Detect which cell encompasses the target text, then output its (x, y) center coordinate. 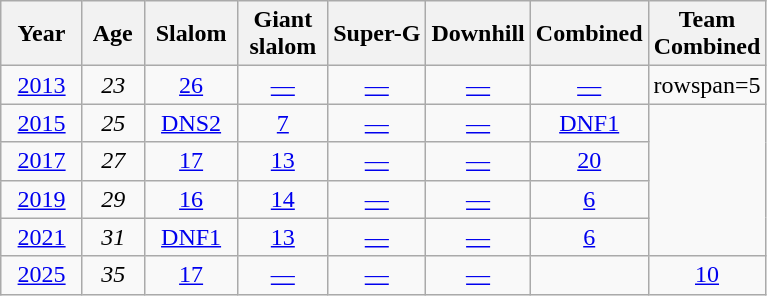
16 (191, 199)
Super-G (377, 34)
TeamCombined (707, 34)
26 (191, 85)
Combined (589, 34)
29 (113, 199)
Giant slalom (283, 34)
20 (589, 161)
2019 (42, 199)
23 (113, 85)
2013 (42, 85)
Downhill (478, 34)
Age (113, 34)
14 (283, 199)
2017 (42, 161)
Slalom (191, 34)
35 (113, 275)
27 (113, 161)
rowspan=5 (707, 85)
2015 (42, 123)
Year (42, 34)
DNS2 (191, 123)
25 (113, 123)
7 (283, 123)
2025 (42, 275)
10 (707, 275)
2021 (42, 237)
31 (113, 237)
